Scan for the cell matching the given text and deliver its [X, Y] coordinate at center. 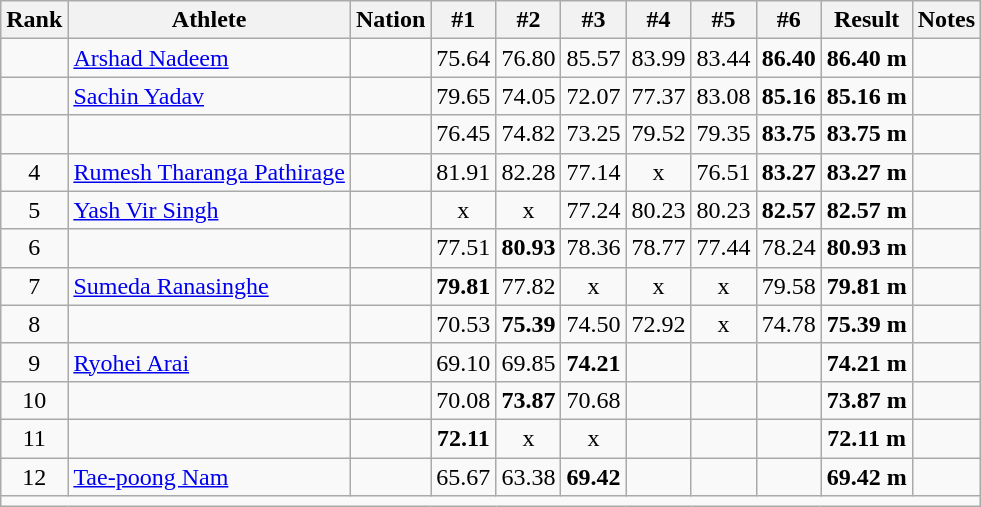
86.40 [788, 58]
74.50 [594, 324]
86.40 m [866, 58]
83.44 [724, 58]
79.35 [724, 134]
69.85 [528, 362]
79.65 [464, 96]
83.75 m [866, 134]
76.80 [528, 58]
69.10 [464, 362]
79.81 [464, 286]
76.45 [464, 134]
77.24 [594, 210]
#2 [528, 20]
Notes [946, 20]
8 [34, 324]
63.38 [528, 477]
9 [34, 362]
12 [34, 477]
81.91 [464, 172]
82.28 [528, 172]
83.27 m [866, 172]
83.75 [788, 134]
77.82 [528, 286]
Nation [390, 20]
#3 [594, 20]
77.44 [724, 248]
70.68 [594, 400]
83.27 [788, 172]
83.08 [724, 96]
85.16 [788, 96]
79.58 [788, 286]
80.93 m [866, 248]
Ryohei Arai [210, 362]
72.11 m [866, 438]
Sumeda Ranasinghe [210, 286]
Result [866, 20]
69.42 [594, 477]
77.37 [658, 96]
11 [34, 438]
70.53 [464, 324]
10 [34, 400]
Athlete [210, 20]
65.67 [464, 477]
Rank [34, 20]
74.82 [528, 134]
Tae-poong Nam [210, 477]
75.39 m [866, 324]
#5 [724, 20]
7 [34, 286]
70.08 [464, 400]
Rumesh Tharanga Pathirage [210, 172]
73.25 [594, 134]
74.21 [594, 362]
77.14 [594, 172]
85.16 m [866, 96]
#4 [658, 20]
82.57 [788, 210]
69.42 m [866, 477]
78.36 [594, 248]
#1 [464, 20]
85.57 [594, 58]
72.92 [658, 324]
78.24 [788, 248]
74.21 m [866, 362]
75.39 [528, 324]
74.78 [788, 324]
73.87 [528, 400]
73.87 m [866, 400]
80.93 [528, 248]
4 [34, 172]
76.51 [724, 172]
83.99 [658, 58]
72.07 [594, 96]
5 [34, 210]
Arshad Nadeem [210, 58]
6 [34, 248]
78.77 [658, 248]
Yash Vir Singh [210, 210]
Sachin Yadav [210, 96]
77.51 [464, 248]
79.52 [658, 134]
82.57 m [866, 210]
79.81 m [866, 286]
#6 [788, 20]
75.64 [464, 58]
72.11 [464, 438]
74.05 [528, 96]
